Extract the (x, y) coordinate from the center of the cell holding the provided text.  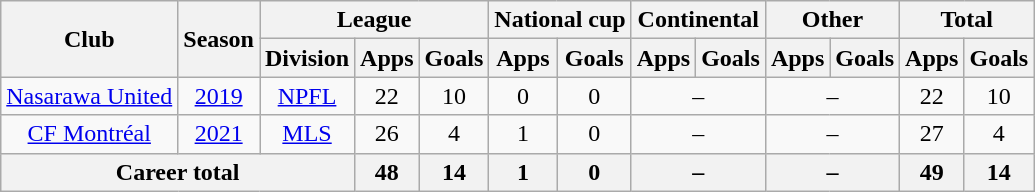
2019 (219, 96)
League (374, 20)
Club (90, 39)
MLS (308, 134)
27 (932, 134)
Career total (178, 172)
Other (832, 20)
26 (387, 134)
48 (387, 172)
Season (219, 39)
Nasarawa United (90, 96)
2021 (219, 134)
Continental (698, 20)
Total (967, 20)
NPFL (308, 96)
National cup (560, 20)
Division (308, 58)
CF Montréal (90, 134)
49 (932, 172)
